Provide the [x, y] coordinate of the cell's center where the given text is located.  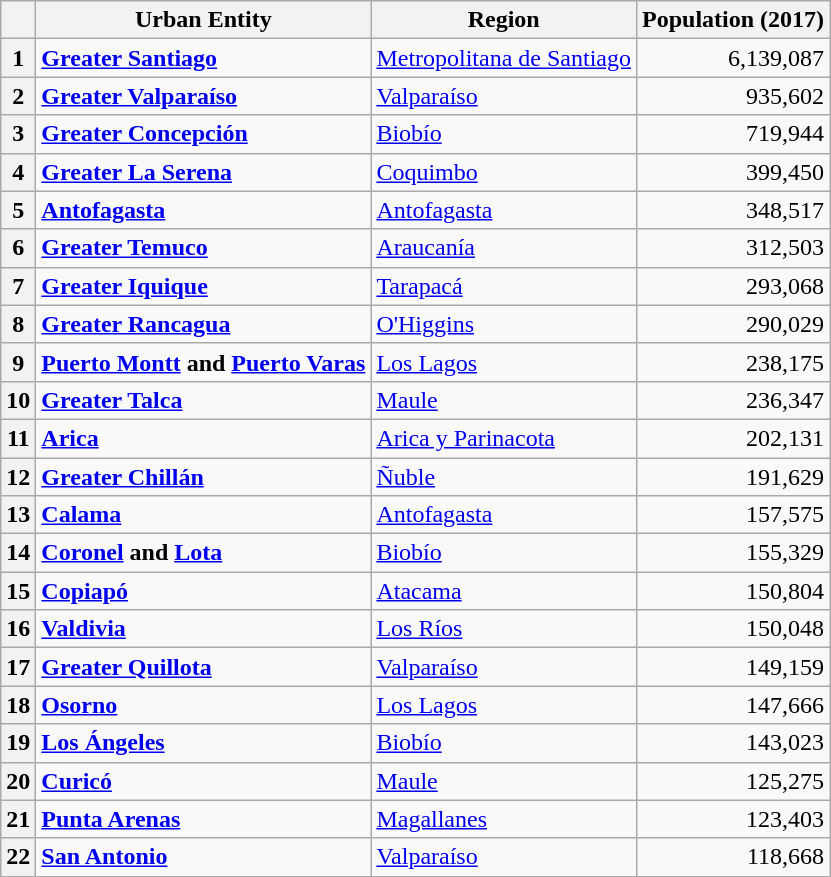
Coquimbo [504, 172]
13 [18, 515]
290,029 [734, 324]
Curicó [204, 781]
16 [18, 629]
Arica y Parinacota [504, 438]
312,503 [734, 248]
Greater Temuco [204, 248]
4 [18, 172]
147,666 [734, 705]
Urban Entity [204, 20]
Greater La Serena [204, 172]
143,023 [734, 743]
9 [18, 362]
155,329 [734, 553]
7 [18, 286]
Coronel and Lota [204, 553]
Ñuble [504, 477]
238,175 [734, 362]
Greater Chillán [204, 477]
12 [18, 477]
Arica [204, 438]
5 [18, 210]
15 [18, 591]
17 [18, 667]
Greater Santiago [204, 58]
Greater Valparaíso [204, 96]
19 [18, 743]
Osorno [204, 705]
Araucanía [504, 248]
Tarapacá [504, 286]
Calama [204, 515]
Greater Quillota [204, 667]
Greater Rancagua [204, 324]
Magallanes [504, 819]
Valdivia [204, 629]
Metropolitana de Santiago [504, 58]
6 [18, 248]
Greater Talca [204, 400]
Atacama [504, 591]
Copiapó [204, 591]
202,131 [734, 438]
Puerto Montt and Puerto Varas [204, 362]
8 [18, 324]
Los Ríos [504, 629]
125,275 [734, 781]
10 [18, 400]
118,668 [734, 857]
14 [18, 553]
935,602 [734, 96]
San Antonio [204, 857]
Los Ángeles [204, 743]
149,159 [734, 667]
Region [504, 20]
399,450 [734, 172]
236,347 [734, 400]
Punta Arenas [204, 819]
6,139,087 [734, 58]
348,517 [734, 210]
191,629 [734, 477]
20 [18, 781]
21 [18, 819]
150,048 [734, 629]
157,575 [734, 515]
11 [18, 438]
123,403 [734, 819]
O'Higgins [504, 324]
150,804 [734, 591]
Greater Iquique [204, 286]
293,068 [734, 286]
1 [18, 58]
719,944 [734, 134]
2 [18, 96]
3 [18, 134]
Population (2017) [734, 20]
Greater Concepción [204, 134]
18 [18, 705]
22 [18, 857]
